Provide the [X, Y] coordinate of the cell's center where the given text is located.  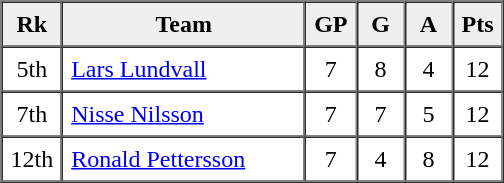
GP [330, 24]
7th [32, 114]
5 [429, 114]
G [381, 24]
A [429, 24]
Pts [478, 24]
Nisse Nilsson [184, 114]
Team [184, 24]
5th [32, 68]
Ronald Pettersson [184, 158]
12th [32, 158]
Rk [32, 24]
Lars Lundvall [184, 68]
